Search for the cell housing the specified text and yield its [X, Y] center coordinate. 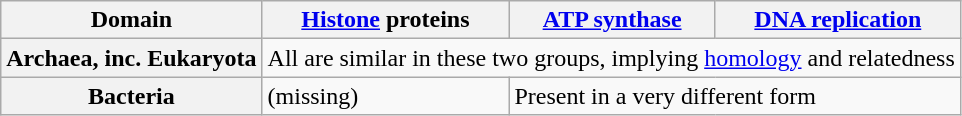
(missing) [386, 96]
Domain [132, 20]
All are similar in these two groups, implying homology and relatedness [611, 58]
DNA replication [838, 20]
ATP synthase [612, 20]
Bacteria [132, 96]
Archaea, inc. Eukaryota [132, 58]
Histone proteins [386, 20]
Present in a very different form [734, 96]
